Determine the [X, Y] coordinate at the center of the cell enclosing the given text.  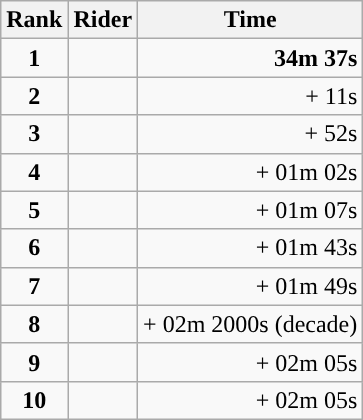
6 [34, 248]
Rank [34, 20]
2 [34, 96]
+ 01m 02s [250, 172]
+ 01m 49s [250, 286]
4 [34, 172]
7 [34, 286]
10 [34, 400]
Rider [103, 20]
9 [34, 362]
3 [34, 134]
+ 01m 07s [250, 210]
+ 02m 2000s (decade) [250, 324]
8 [34, 324]
34m 37s [250, 58]
Time [250, 20]
+ 01m 43s [250, 248]
5 [34, 210]
+ 11s [250, 96]
1 [34, 58]
+ 52s [250, 134]
